Capture the cell that displays the provided text and extract its (X, Y) central coordinate. 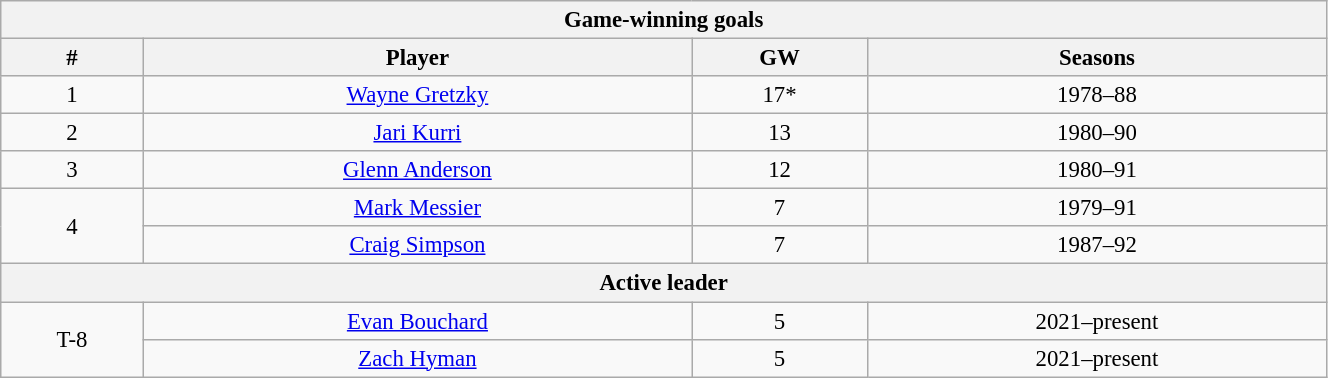
Seasons (1096, 58)
Glenn Anderson (417, 170)
Mark Messier (417, 208)
1979–91 (1096, 208)
4 (72, 226)
GW (780, 58)
3 (72, 170)
17* (780, 95)
1980–90 (1096, 133)
12 (780, 170)
Jari Kurri (417, 133)
1987–92 (1096, 245)
13 (780, 133)
2 (72, 133)
Craig Simpson (417, 245)
# (72, 58)
Evan Bouchard (417, 321)
1978–88 (1096, 95)
Player (417, 58)
Wayne Gretzky (417, 95)
1980–91 (1096, 170)
Zach Hyman (417, 358)
1 (72, 95)
Game-winning goals (664, 20)
T-8 (72, 340)
Active leader (664, 283)
